Determine the (x, y) coordinate at the center of the cell enclosing the given text.  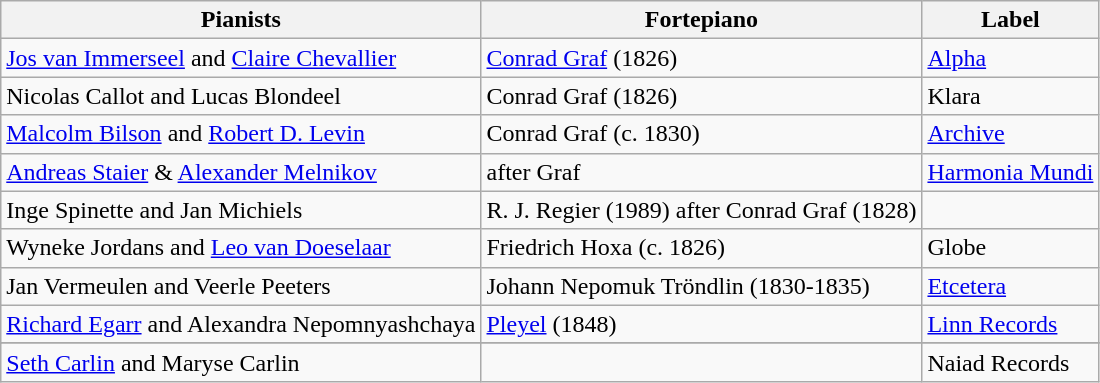
Naiad Records (1010, 362)
Linn Records (1010, 324)
Conrad Graf (c. 1830) (702, 134)
Malcolm Bilson and Robert D. Levin (241, 134)
Wyneke Jordans and Leo van Doeselaar (241, 248)
Friedrich Hoxa (c. 1826) (702, 248)
Etcetera (1010, 286)
Andreas Staier & Alexander Melnikov (241, 172)
Pianists (241, 20)
Richard Egarr and Alexandra Nepomnyashchaya (241, 324)
Klara (1010, 96)
Label (1010, 20)
Johann Nepomuk Tröndlin (1830-1835) (702, 286)
Alpha (1010, 58)
R. J. Regier (1989) after Conrad Graf (1828) (702, 210)
Jos van Immerseel and Claire Chevallier (241, 58)
Jan Vermeulen and Veerle Peeters (241, 286)
Harmonia Mundi (1010, 172)
Globe (1010, 248)
Fortepiano (702, 20)
Seth Carlin and Maryse Carlin (241, 362)
Pleyel (1848) (702, 324)
Archive (1010, 134)
Inge Spinette and Jan Michiels (241, 210)
after Graf (702, 172)
Nicolas Callot and Lucas Blondeel (241, 96)
